Extract the (X, Y) coordinate from the center of the cell holding the provided text.  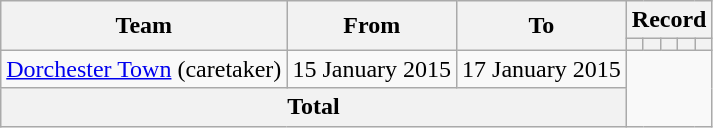
Total (314, 107)
17 January 2015 (542, 69)
To (542, 26)
Team (144, 26)
15 January 2015 (372, 69)
Record (669, 20)
Dorchester Town (caretaker) (144, 69)
From (372, 26)
